Detect which cell encompasses the target text, then output its (X, Y) center coordinate. 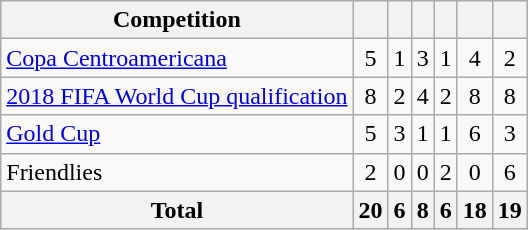
Copa Centroamericana (177, 58)
20 (370, 210)
2018 FIFA World Cup qualification (177, 96)
Total (177, 210)
19 (510, 210)
Gold Cup (177, 134)
Friendlies (177, 172)
Competition (177, 20)
18 (474, 210)
